From the cell containing the given text, extract its center point as [x, y] coordinate. 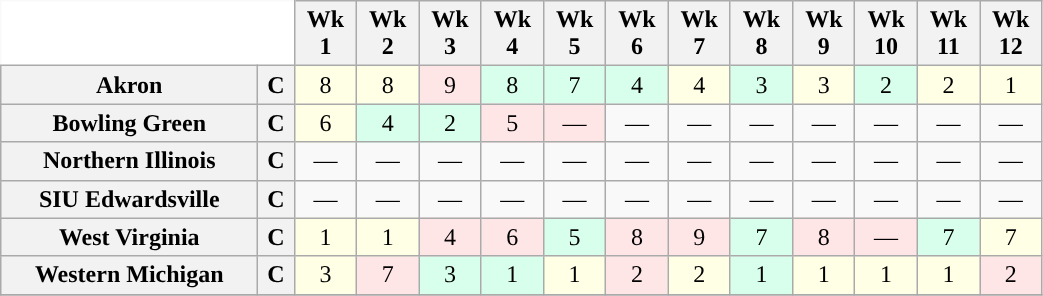
Bowling Green [130, 123]
Wk2 [388, 34]
Wk3 [450, 34]
Wk5 [574, 34]
Wk1 [325, 34]
Wk8 [761, 34]
Wk6 [637, 34]
Wk9 [824, 34]
Northern Illinois [130, 161]
Wk4 [512, 34]
SIU Edwardsville [130, 199]
Wk10 [886, 34]
Wk11 [948, 34]
Wk7 [699, 34]
Akron [130, 85]
West Virginia [130, 237]
Wk12 [1011, 34]
Western Michigan [130, 275]
